Extract the [X, Y] coordinate from the center of the cell holding the provided text.  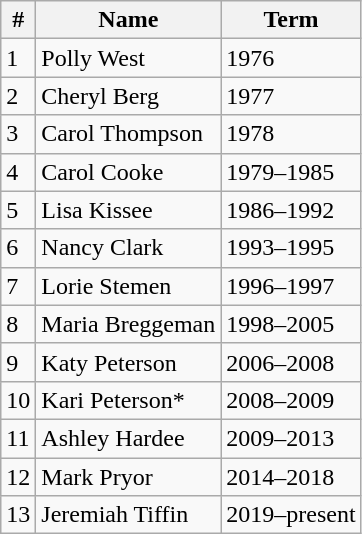
12 [18, 477]
1986–1992 [291, 210]
2006–2008 [291, 362]
8 [18, 324]
1993–1995 [291, 248]
Term [291, 20]
1976 [291, 58]
Nancy Clark [128, 248]
6 [18, 248]
2 [18, 96]
1998–2005 [291, 324]
Jeremiah Tiffin [128, 515]
Katy Peterson [128, 362]
2019–present [291, 515]
1 [18, 58]
Name [128, 20]
2008–2009 [291, 400]
10 [18, 400]
1978 [291, 134]
Kari Peterson* [128, 400]
Maria Breggeman [128, 324]
2009–2013 [291, 438]
9 [18, 362]
Carol Cooke [128, 172]
Mark Pryor [128, 477]
Cheryl Berg [128, 96]
11 [18, 438]
Ashley Hardee [128, 438]
Lisa Kissee [128, 210]
1996–1997 [291, 286]
1979–1985 [291, 172]
4 [18, 172]
Polly West [128, 58]
2014–2018 [291, 477]
3 [18, 134]
5 [18, 210]
# [18, 20]
Lorie Stemen [128, 286]
Carol Thompson [128, 134]
13 [18, 515]
7 [18, 286]
1977 [291, 96]
